For the text-containing cell, return its midpoint in (X, Y) coordinate format. 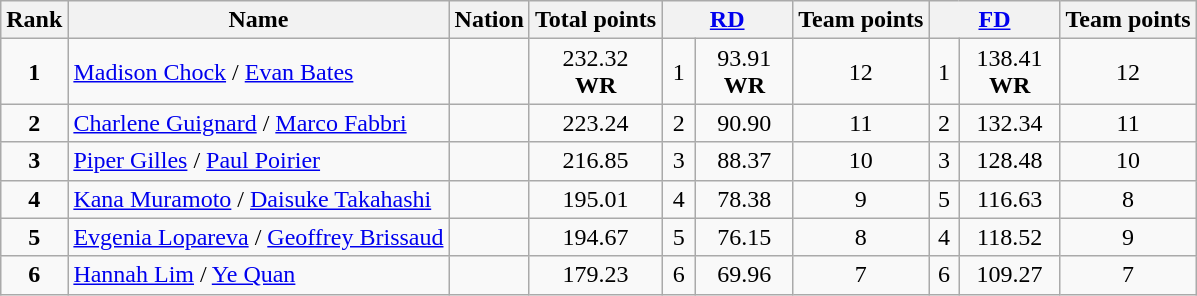
138.41 WR (1010, 72)
76.15 (744, 237)
RD (728, 20)
88.37 (744, 161)
132.34 (1010, 123)
90.90 (744, 123)
195.01 (595, 199)
179.23 (595, 275)
116.63 (1010, 199)
78.38 (744, 199)
93.91 WR (744, 72)
Madison Chock / Evan Bates (258, 72)
Kana Muramoto / Daisuke Takahashi (258, 199)
69.96 (744, 275)
Name (258, 20)
118.52 (1010, 237)
Rank (34, 20)
128.48 (1010, 161)
232.32 WR (595, 72)
Total points (595, 20)
194.67 (595, 237)
109.27 (1010, 275)
Evgenia Lopareva / Geoffrey Brissaud (258, 237)
Piper Gilles / Paul Poirier (258, 161)
223.24 (595, 123)
216.85 (595, 161)
FD (994, 20)
Charlene Guignard / Marco Fabbri (258, 123)
Nation (489, 20)
Hannah Lim / Ye Quan (258, 275)
